Pinpoint the cell where the given text exists, returning its [X, Y] midpoint coordinate. 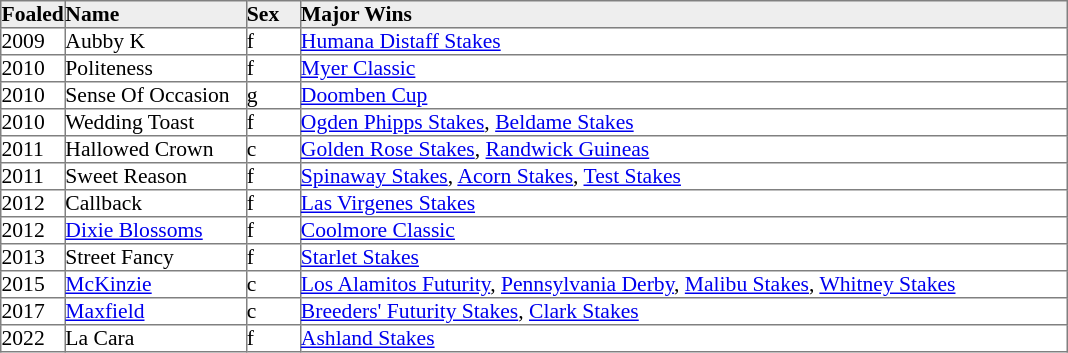
2017 [33, 312]
Aubby K [156, 42]
Breeders' Futurity Stakes, Clark Stakes [683, 312]
Hallowed Crown [156, 150]
Los Alamitos Futurity, Pennsylvania Derby, Malibu Stakes, Whitney Stakes [683, 284]
2009 [33, 42]
Humana Distaff Stakes [683, 42]
Doomben Cup [683, 96]
Wedding Toast [156, 122]
2013 [33, 258]
Sense Of Occasion [156, 96]
Name [156, 14]
Sweet Reason [156, 176]
Golden Rose Stakes, Randwick Guineas [683, 150]
Ogden Phipps Stakes, Beldame Stakes [683, 122]
Callback [156, 204]
Street Fancy [156, 258]
2022 [33, 338]
La Cara [156, 338]
McKinzie [156, 284]
g [273, 96]
Major Wins [683, 14]
2015 [33, 284]
Las Virgenes Stakes [683, 204]
Starlet Stakes [683, 258]
Dixie Blossoms [156, 230]
Coolmore Classic [683, 230]
Sex [273, 14]
Myer Classic [683, 68]
Maxfield [156, 312]
Politeness [156, 68]
Ashland Stakes [683, 338]
Foaled [33, 14]
Spinaway Stakes, Acorn Stakes, Test Stakes [683, 176]
